Locate the cell with the specified text and output its [x, y] center coordinate. 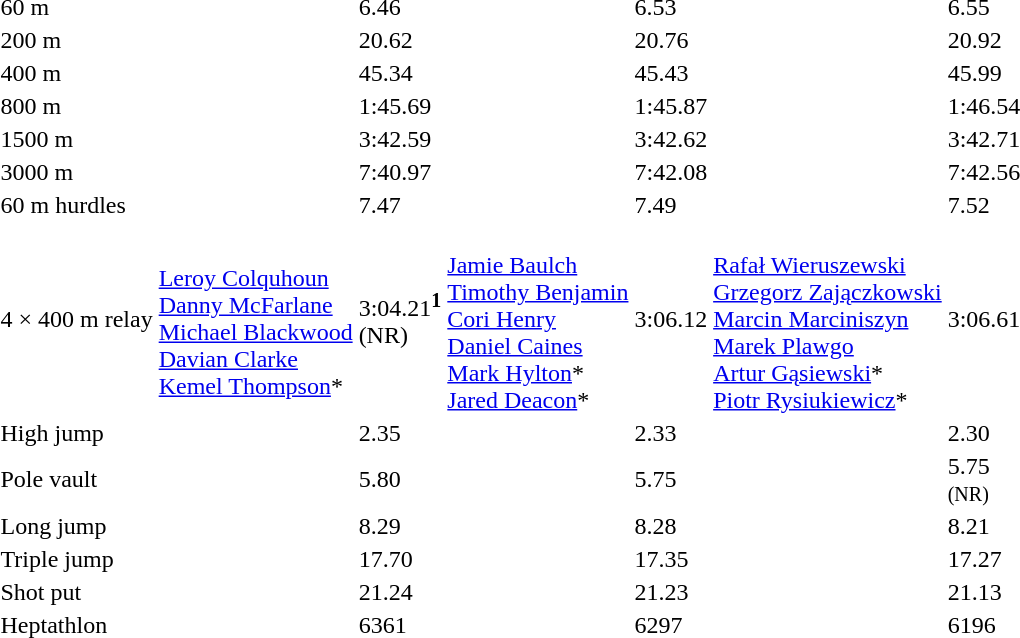
Rafał WieruszewskiGrzegorz ZajączkowskiMarcin MarciniszynMarek PlawgoArtur Gąsiewski*Piotr Rysiukiewicz* [828, 319]
2.33 [671, 433]
5.75 [671, 480]
17.70 [400, 559]
21.24 [400, 592]
3:04.211(NR) [400, 319]
21.23 [671, 592]
20.76 [671, 40]
Jamie BaulchTimothy BenjaminCori HenryDaniel CainesMark Hylton*Jared Deacon* [538, 319]
5.80 [400, 480]
20.62 [400, 40]
8.28 [671, 526]
45.43 [671, 73]
7:40.97 [400, 172]
7.49 [671, 205]
7.47 [400, 205]
17.35 [671, 559]
3:06.12 [671, 319]
2.35 [400, 433]
1:45.87 [671, 106]
7:42.08 [671, 172]
45.34 [400, 73]
1:45.69 [400, 106]
3:42.62 [671, 139]
8.29 [400, 526]
Leroy ColquhounDanny McFarlaneMichael BlackwoodDavian ClarkeKemel Thompson* [256, 319]
3:42.59 [400, 139]
